Determine the (x, y) coordinate at the center of the cell enclosing the given text.  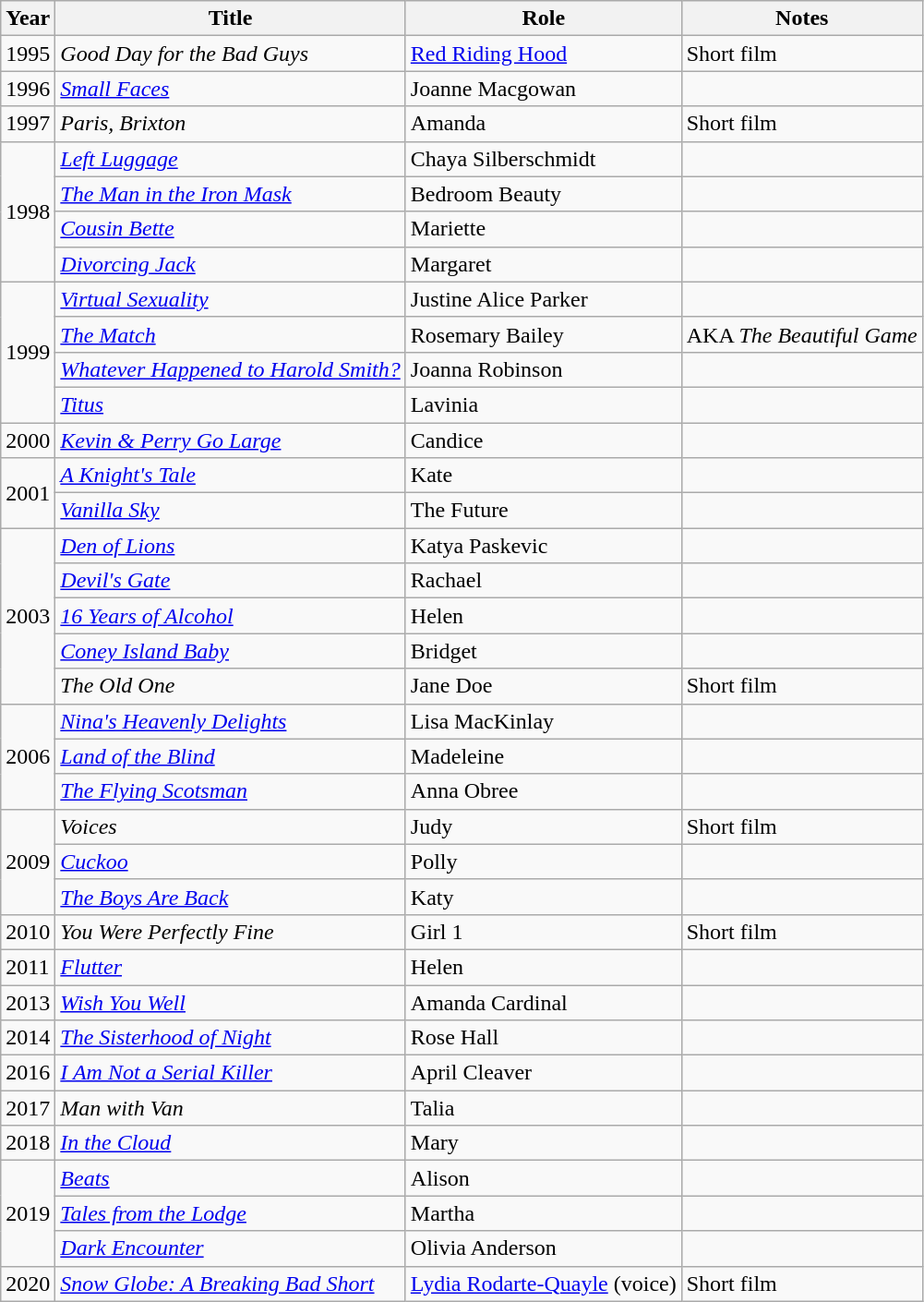
Talia (543, 1108)
Small Faces (231, 89)
16 Years of Alcohol (231, 616)
Good Day for the Bad Guys (231, 54)
Coney Island Baby (231, 651)
Rachael (543, 581)
Tales from the Lodge (231, 1213)
Wish You Well (231, 1002)
Red Riding Hood (543, 54)
Cuckoo (231, 862)
A Knight's Tale (231, 476)
2017 (28, 1108)
Year (28, 18)
Rose Hall (543, 1038)
Judy (543, 826)
Girl 1 (543, 932)
2010 (28, 932)
Snow Globe: A Breaking Bad Short (231, 1284)
2001 (28, 493)
Madeleine (543, 756)
Divorcing Jack (231, 264)
You Were Perfectly Fine (231, 932)
The Boys Are Back (231, 897)
Beats (231, 1178)
Devil's Gate (231, 581)
2009 (28, 862)
Chaya Silberschmidt (543, 159)
Amanda Cardinal (543, 1002)
Margaret (543, 264)
Katy (543, 897)
In the Cloud (231, 1143)
The Future (543, 511)
Role (543, 18)
Anna Obree (543, 791)
Lisa MacKinlay (543, 721)
Whatever Happened to Harold Smith? (231, 369)
Katya Paskevic (543, 546)
Voices (231, 826)
Title (231, 18)
Den of Lions (231, 546)
Kate (543, 476)
Nina's Heavenly Delights (231, 721)
Amanda (543, 124)
Jane Doe (543, 686)
Bedroom Beauty (543, 194)
2003 (28, 616)
Alison (543, 1178)
Notes (801, 18)
Kevin & Perry Go Large (231, 440)
Olivia Anderson (543, 1248)
Polly (543, 862)
2011 (28, 967)
Paris, Brixton (231, 124)
1998 (28, 211)
Dark Encounter (231, 1248)
Joanne Macgowan (543, 89)
Justine Alice Parker (543, 299)
Vanilla Sky (231, 511)
Rosemary Bailey (543, 334)
The Sisterhood of Night (231, 1038)
The Old One (231, 686)
1995 (28, 54)
1996 (28, 89)
The Match (231, 334)
Joanna Robinson (543, 369)
Flutter (231, 967)
2013 (28, 1002)
Man with Van (231, 1108)
2006 (28, 756)
2000 (28, 440)
Martha (543, 1213)
Left Luggage (231, 159)
2019 (28, 1213)
AKA The Beautiful Game (801, 334)
I Am Not a Serial Killer (231, 1073)
The Man in the Iron Mask (231, 194)
Mary (543, 1143)
Cousin Bette (231, 229)
2018 (28, 1143)
2016 (28, 1073)
2020 (28, 1284)
April Cleaver (543, 1073)
Titus (231, 404)
1999 (28, 352)
2014 (28, 1038)
The Flying Scotsman (231, 791)
1997 (28, 124)
Virtual Sexuality (231, 299)
Bridget (543, 651)
Candice (543, 440)
Lydia Rodarte-Quayle (voice) (543, 1284)
Lavinia (543, 404)
Mariette (543, 229)
Land of the Blind (231, 756)
